Determine the (X, Y) coordinate at the center of the cell enclosing the given text.  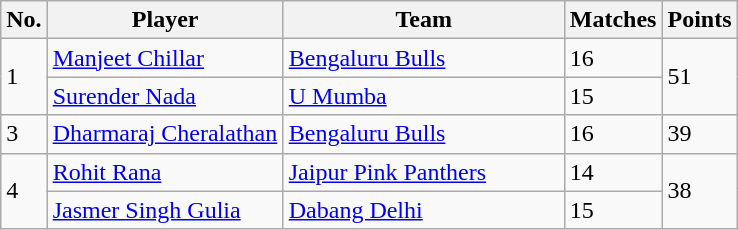
Jasmer Singh Gulia (165, 210)
Team (424, 20)
38 (700, 191)
3 (24, 134)
Jaipur Pink Panthers (424, 172)
Surender Nada (165, 96)
Dharmaraj Cheralathan (165, 134)
4 (24, 191)
Points (700, 20)
No. (24, 20)
Rohit Rana (165, 172)
1 (24, 77)
Manjeet Chillar (165, 58)
Matches (613, 20)
51 (700, 77)
39 (700, 134)
Dabang Delhi (424, 210)
U Mumba (424, 96)
14 (613, 172)
Player (165, 20)
